Return the [x, y] coordinate for the center point of the cell that contains the specified text.  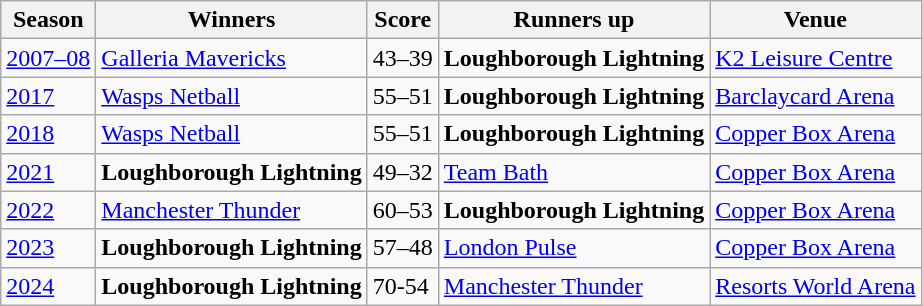
Runners up [574, 20]
2021 [48, 172]
Resorts World Arena [816, 286]
2022 [48, 210]
2023 [48, 248]
Venue [816, 20]
K2 Leisure Centre [816, 58]
43–39 [402, 58]
2018 [48, 134]
London Pulse [574, 248]
49–32 [402, 172]
Score [402, 20]
2024 [48, 286]
Winners [232, 20]
Team Bath [574, 172]
60–53 [402, 210]
70-54 [402, 286]
Galleria Mavericks [232, 58]
2017 [48, 96]
2007–08 [48, 58]
Season [48, 20]
57–48 [402, 248]
Barclaycard Arena [816, 96]
